Detect which cell encompasses the target text, then output its [X, Y] center coordinate. 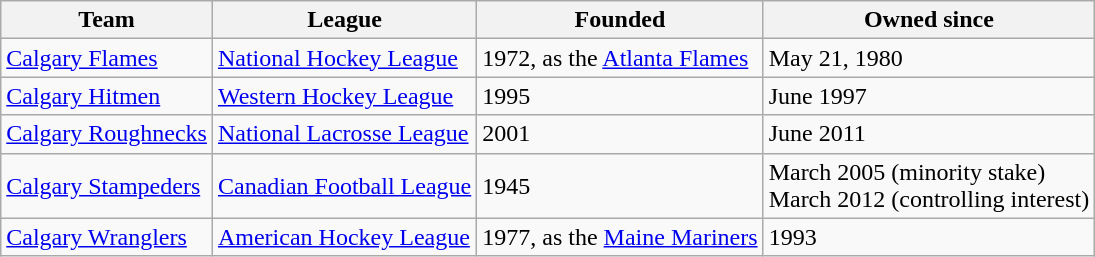
1995 [620, 96]
1972, as the Atlanta Flames [620, 58]
May 21, 1980 [929, 58]
Founded [620, 20]
National Lacrosse League [344, 134]
June 1997 [929, 96]
Owned since [929, 20]
Calgary Hitmen [107, 96]
Calgary Stampeders [107, 186]
Calgary Wranglers [107, 237]
Calgary Roughnecks [107, 134]
Canadian Football League [344, 186]
1945 [620, 186]
National Hockey League [344, 58]
2001 [620, 134]
League [344, 20]
1993 [929, 237]
Western Hockey League [344, 96]
Calgary Flames [107, 58]
Team [107, 20]
1977, as the Maine Mariners [620, 237]
June 2011 [929, 134]
March 2005 (minority stake)March 2012 (controlling interest) [929, 186]
American Hockey League [344, 237]
